Return the (X, Y) coordinate for the center point of the cell that contains the specified text.  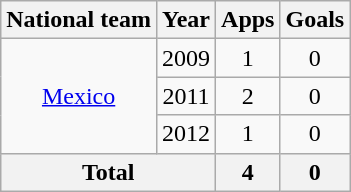
Year (186, 20)
Goals (315, 20)
2011 (186, 96)
Mexico (79, 96)
2 (248, 96)
Apps (248, 20)
4 (248, 172)
2012 (186, 134)
Total (108, 172)
2009 (186, 58)
National team (79, 20)
